Identify which cell holds the provided text, then report its (x, y) central coordinate. 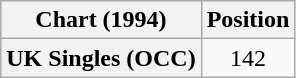
Position (248, 20)
UK Singles (OCC) (101, 58)
Chart (1994) (101, 20)
142 (248, 58)
